Extract the (x, y) coordinate from the center of the cell holding the provided text.  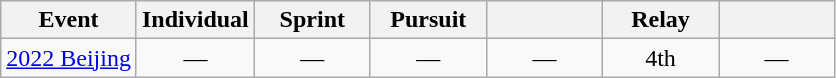
Relay (660, 20)
Pursuit (428, 20)
4th (660, 58)
Individual (195, 20)
2022 Beijing (69, 58)
Event (69, 20)
Sprint (312, 20)
